Search for the cell housing the specified text and yield its (X, Y) center coordinate. 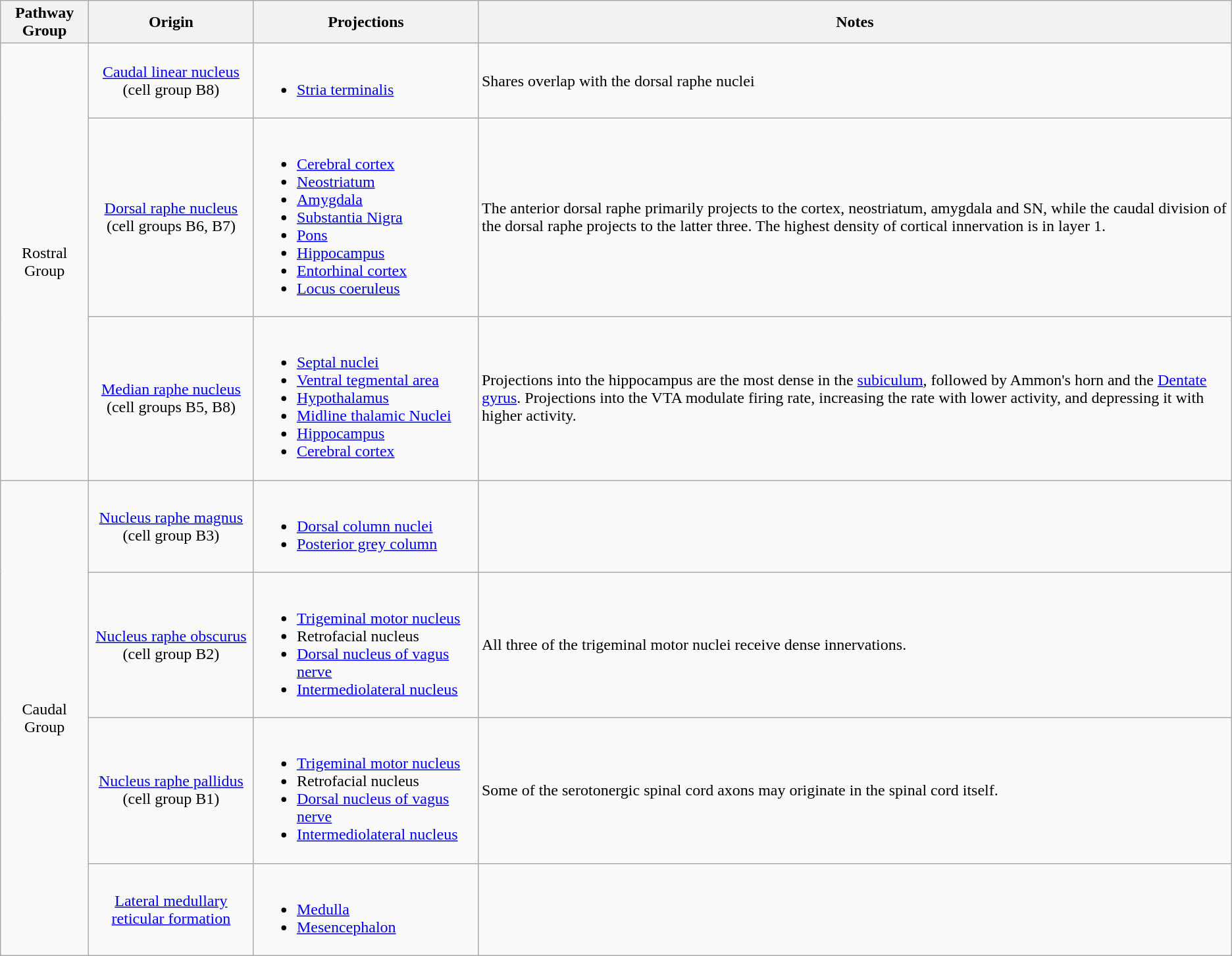
Septal nucleiVentral tegmental areaHypothalamusMidline thalamic NucleiHippocampusCerebral cortex (366, 398)
Pathway Group (45, 22)
Lateral medullaryreticular formation (171, 909)
Dorsal raphe nucleus(cell groups B6, B7) (171, 217)
Nucleus raphe pallidus(cell group B1) (171, 790)
MedullaMesencephalon (366, 909)
Stria terminalis (366, 80)
Median raphe nucleus(cell groups B5, B8) (171, 398)
Some of the serotonergic spinal cord axons may originate in the spinal cord itself. (854, 790)
Nucleus raphe obscurus(cell group B2) (171, 645)
Caudal Group (45, 718)
All three of the trigeminal motor nuclei receive dense innervations. (854, 645)
Cerebral cortexNeostriatumAmygdalaSubstantia NigraPonsHippocampusEntorhinal cortexLocus coeruleus (366, 217)
Dorsal column nucleiPosterior grey column (366, 526)
Projections (366, 22)
Shares overlap with the dorsal raphe nuclei (854, 80)
Nucleus raphe magnus(cell group B3) (171, 526)
Rostral Group (45, 262)
Notes (854, 22)
Caudal linear nucleus(cell group B8) (171, 80)
Origin (171, 22)
